Scan for the cell matching the given text and deliver its [x, y] coordinate at center. 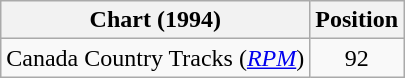
Position [357, 20]
92 [357, 58]
Chart (1994) [156, 20]
Canada Country Tracks (RPM) [156, 58]
